Return (X, Y) of the center of cell containing provided text 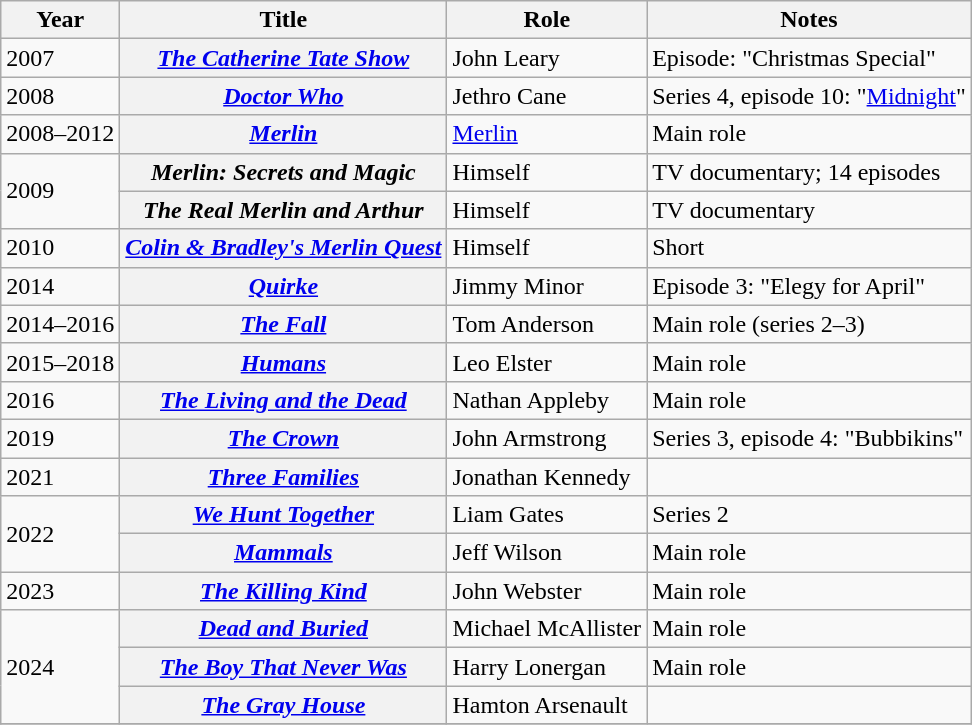
Quirke (284, 286)
Jimmy Minor (547, 286)
Leo Elster (547, 362)
Role (547, 20)
Jeff Wilson (547, 553)
John Leary (547, 58)
2008–2012 (60, 134)
Merlin: Secrets and Magic (284, 172)
2016 (60, 400)
Series 3, episode 4: "Bubbikins" (810, 438)
The Real Merlin and Arthur (284, 210)
Hamton Arsenault (547, 705)
2008 (60, 96)
Harry Lonergan (547, 667)
Series 4, episode 10: "Midnight" (810, 96)
The Crown (284, 438)
The Boy That Never Was (284, 667)
Michael McAllister (547, 629)
Main role (series 2–3) (810, 324)
Year (60, 20)
John Armstrong (547, 438)
Doctor Who (284, 96)
2019 (60, 438)
Title (284, 20)
TV documentary (810, 210)
Jonathan Kennedy (547, 477)
Notes (810, 20)
Jethro Cane (547, 96)
2007 (60, 58)
2023 (60, 591)
Liam Gates (547, 515)
Dead and Buried (284, 629)
Episode 3: "Elegy for April" (810, 286)
The Gray House (284, 705)
John Webster (547, 591)
The Living and the Dead (284, 400)
The Catherine Tate Show (284, 58)
Humans (284, 362)
2015–2018 (60, 362)
We Hunt Together (284, 515)
Tom Anderson (547, 324)
Three Families (284, 477)
Episode: "Christmas Special" (810, 58)
Short (810, 248)
The Fall (284, 324)
2014 (60, 286)
Colin & Bradley's Merlin Quest (284, 248)
The Killing Kind (284, 591)
2021 (60, 477)
2010 (60, 248)
2024 (60, 667)
2014–2016 (60, 324)
Mammals (284, 553)
2009 (60, 191)
Nathan Appleby (547, 400)
TV documentary; 14 episodes (810, 172)
Series 2 (810, 515)
2022 (60, 534)
